Find where the given text appears and provide that cell's center as [x, y] coordinate. 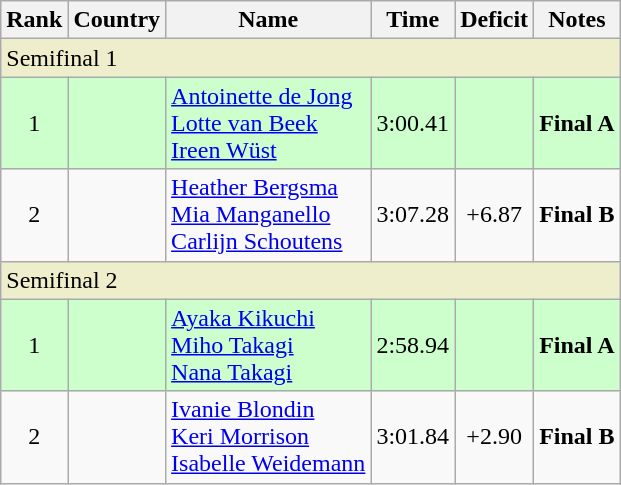
Country [117, 20]
Time [413, 20]
Deficit [494, 20]
Name [268, 20]
+6.87 [494, 215]
Semifinal 1 [310, 58]
Rank [34, 20]
2:58.94 [413, 345]
Notes [577, 20]
Ivanie BlondinKeri MorrisonIsabelle Weidemann [268, 437]
Heather BergsmaMia ManganelloCarlijn Schoutens [268, 215]
+2.90 [494, 437]
3:07.28 [413, 215]
Antoinette de JongLotte van BeekIreen Wüst [268, 123]
3:00.41 [413, 123]
Semifinal 2 [310, 280]
3:01.84 [413, 437]
Ayaka KikuchiMiho TakagiNana Takagi [268, 345]
